Return [X, Y] of the center of cell containing provided text 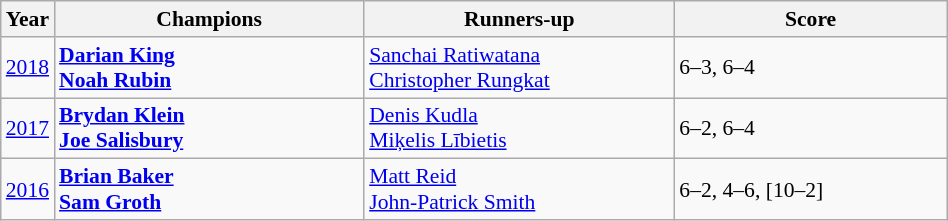
Denis Kudla Miķelis Lībietis [519, 128]
Runners-up [519, 19]
Brian Baker Sam Groth [209, 190]
Champions [209, 19]
Score [810, 19]
Matt Reid John-Patrick Smith [519, 190]
Brydan Klein Joe Salisbury [209, 128]
2016 [28, 190]
6–2, 4–6, [10–2] [810, 190]
Sanchai Ratiwatana Christopher Rungkat [519, 68]
6–3, 6–4 [810, 68]
Year [28, 19]
2017 [28, 128]
Darian King Noah Rubin [209, 68]
6–2, 6–4 [810, 128]
2018 [28, 68]
